Locate the cell with the specified text and output its [X, Y] center coordinate. 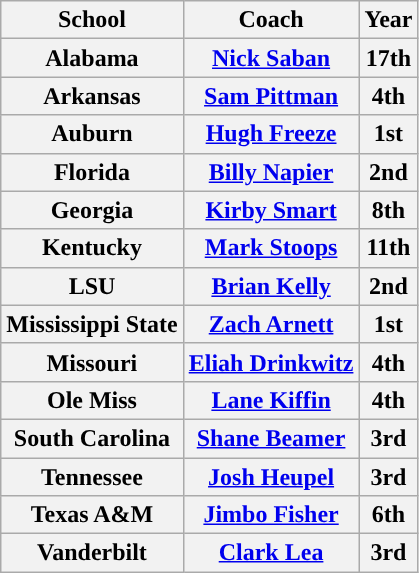
Kirby Smart [271, 210]
Year [388, 20]
Ole Miss [92, 400]
LSU [92, 286]
Texas A&M [92, 515]
Nick Saban [271, 58]
8th [388, 210]
Billy Napier [271, 172]
Missouri [92, 362]
Florida [92, 172]
Vanderbilt [92, 553]
Clark Lea [271, 553]
Sam Pittman [271, 96]
Josh Heupel [271, 477]
17th [388, 58]
Kentucky [92, 248]
Georgia [92, 210]
Auburn [92, 134]
Mississippi State [92, 324]
11th [388, 248]
Coach [271, 20]
Zach Arnett [271, 324]
Jimbo Fisher [271, 515]
Arkansas [92, 96]
Eliah Drinkwitz [271, 362]
6th [388, 515]
Lane Kiffin [271, 400]
School [92, 20]
South Carolina [92, 438]
Tennessee [92, 477]
Mark Stoops [271, 248]
Brian Kelly [271, 286]
Shane Beamer [271, 438]
Hugh Freeze [271, 134]
Alabama [92, 58]
